Find where the given text appears and provide that cell's center as [X, Y] coordinate. 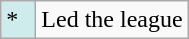
Led the league [112, 20]
* [18, 20]
